Find where the given text appears and provide that cell's center as [x, y] coordinate. 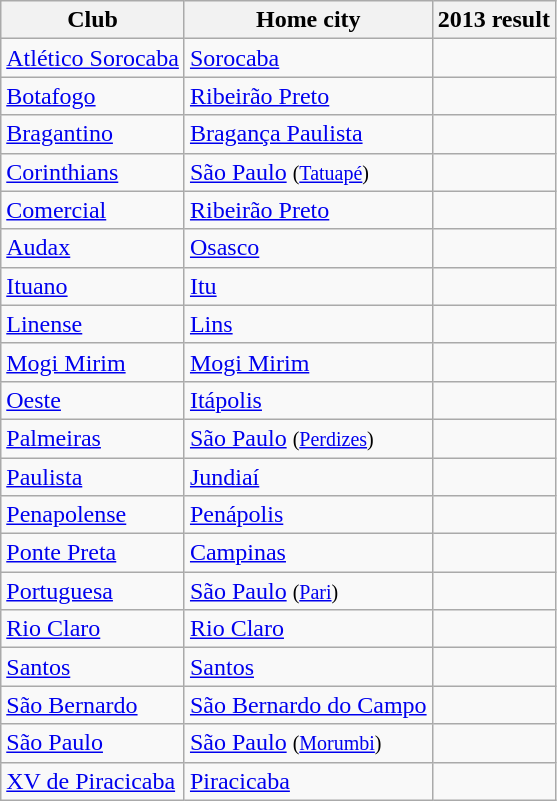
Linense [93, 324]
Penápolis [308, 515]
Jundiaí [308, 477]
São Bernardo [93, 705]
Audax [93, 248]
Bragança Paulista [308, 134]
Oeste [93, 400]
São Paulo [93, 743]
Itu [308, 286]
Home city [308, 20]
Lins [308, 324]
2013 result [494, 20]
Corinthians [93, 172]
Itápolis [308, 400]
Bragantino [93, 134]
São Paulo (Pari) [308, 591]
São Bernardo do Campo [308, 705]
Ponte Preta [93, 553]
Comercial [93, 210]
Portuguesa [93, 591]
XV de Piracicaba [93, 781]
Sorocaba [308, 58]
Botafogo [93, 96]
Campinas [308, 553]
Paulista [93, 477]
São Paulo (Perdizes) [308, 438]
São Paulo (Tatuapé) [308, 172]
Palmeiras [93, 438]
São Paulo (Morumbi) [308, 743]
Piracicaba [308, 781]
Atlético Sorocaba [93, 58]
Ituano [93, 286]
Penapolense [93, 515]
Club [93, 20]
Osasco [308, 248]
